Output the [X, Y] coordinate of the center of the cell containing the given text.  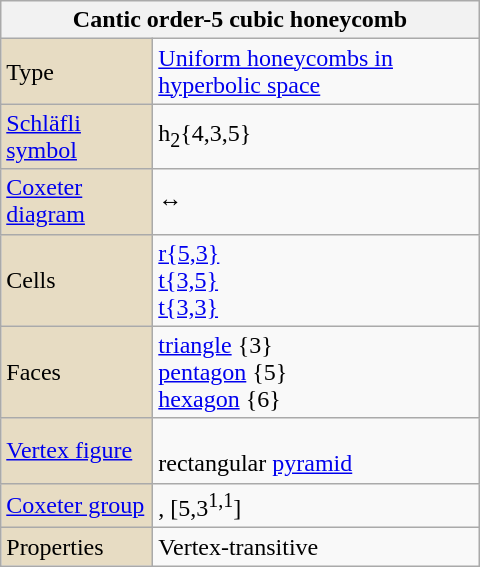
Uniform honeycombs in hyperbolic space [316, 72]
Properties [77, 547]
triangle {3}pentagon {5}hexagon {6} [316, 372]
Cells [77, 280]
Vertex figure [77, 450]
Type [77, 72]
, [5,31,1] [316, 506]
rectangular pyramid [316, 450]
Coxeter group [77, 506]
Vertex-transitive [316, 547]
Faces [77, 372]
Coxeter diagram [77, 202]
↔ [316, 202]
r{5,3} t{3,5} t{3,3} [316, 280]
h2{4,3,5} [316, 136]
Schläfli symbol [77, 136]
Cantic order-5 cubic honeycomb [240, 20]
